Determine the (X, Y) coordinate at the center of the cell enclosing the given text.  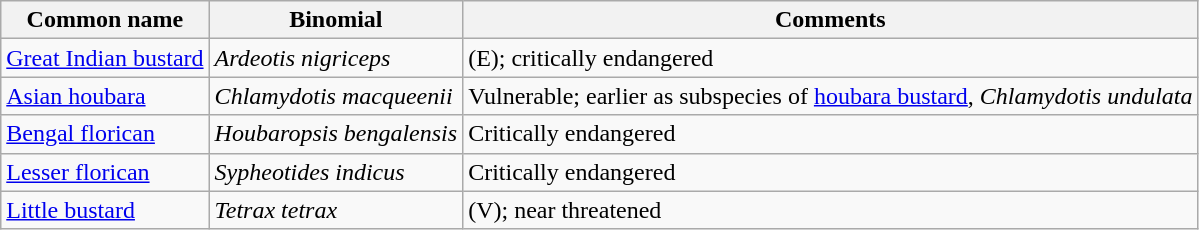
Bengal florican (105, 134)
(V); near threatened (830, 210)
Binomial (336, 20)
Houbaropsis bengalensis (336, 134)
Chlamydotis macqueenii (336, 96)
Sypheotides indicus (336, 172)
Great Indian bustard (105, 58)
Asian houbara (105, 96)
Comments (830, 20)
Vulnerable; earlier as subspecies of houbara bustard, Chlamydotis undulata (830, 96)
(E); critically endangered (830, 58)
Common name (105, 20)
Ardeotis nigriceps (336, 58)
Tetrax tetrax (336, 210)
Lesser florican (105, 172)
Little bustard (105, 210)
